Return the (x, y) coordinate for the center point of the cell that contains the specified text.  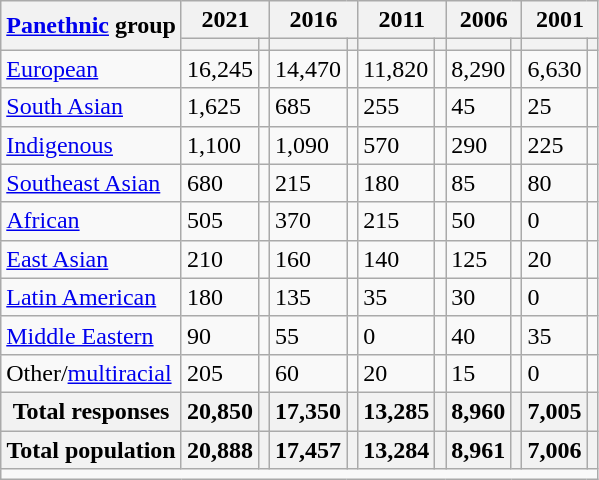
30 (478, 297)
15 (478, 373)
2011 (402, 20)
505 (220, 221)
50 (478, 221)
8,290 (478, 69)
140 (396, 259)
8,960 (478, 411)
South Asian (92, 107)
85 (478, 183)
570 (396, 145)
6,630 (554, 69)
Middle Eastern (92, 335)
16,245 (220, 69)
45 (478, 107)
13,285 (396, 411)
Latin American (92, 297)
Other/multiracial (92, 373)
290 (478, 145)
7,005 (554, 411)
11,820 (396, 69)
225 (554, 145)
2006 (484, 20)
14,470 (308, 69)
1,090 (308, 145)
Total responses (92, 411)
80 (554, 183)
Indigenous (92, 145)
2001 (560, 20)
125 (478, 259)
Total population (92, 449)
370 (308, 221)
680 (220, 183)
685 (308, 107)
205 (220, 373)
European (92, 69)
60 (308, 373)
13,284 (396, 449)
90 (220, 335)
2016 (314, 20)
2021 (225, 20)
210 (220, 259)
Panethnic group (92, 26)
17,457 (308, 449)
Southeast Asian (92, 183)
160 (308, 259)
8,961 (478, 449)
135 (308, 297)
East Asian (92, 259)
7,006 (554, 449)
25 (554, 107)
1,100 (220, 145)
20,850 (220, 411)
17,350 (308, 411)
1,625 (220, 107)
55 (308, 335)
20,888 (220, 449)
255 (396, 107)
40 (478, 335)
African (92, 221)
